Detect which cell encompasses the target text, then output its [x, y] center coordinate. 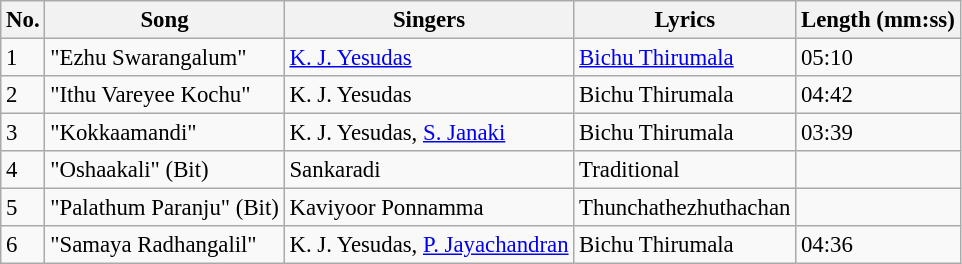
"Kokkaamandi" [164, 133]
No. [23, 20]
05:10 [878, 58]
2 [23, 95]
Lyrics [685, 20]
03:39 [878, 133]
04:36 [878, 245]
"Samaya Radhangalil" [164, 245]
K. J. Yesudas, S. Janaki [429, 133]
Singers [429, 20]
Thunchathezhuthachan [685, 208]
"Palathum Paranju" (Bit) [164, 208]
5 [23, 208]
Traditional [685, 170]
Sankaradi [429, 170]
6 [23, 245]
Song [164, 20]
"Ezhu Swarangalum" [164, 58]
04:42 [878, 95]
3 [23, 133]
Length (mm:ss) [878, 20]
K. J. Yesudas, P. Jayachandran [429, 245]
1 [23, 58]
"Ithu Vareyee Kochu" [164, 95]
"Oshaakali" (Bit) [164, 170]
Kaviyoor Ponnamma [429, 208]
4 [23, 170]
